Extract the (X, Y) coordinate from the center of the cell holding the provided text.  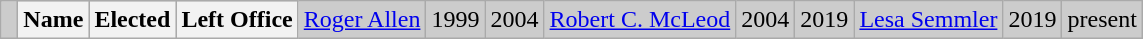
Robert C. McLeod (640, 20)
present (1102, 20)
1999 (456, 20)
Roger Allen (362, 20)
Elected (132, 20)
Name (54, 20)
Left Office (237, 20)
Lesa Semmler (928, 20)
